Identify which cell holds the provided text, then report its [X, Y] central coordinate. 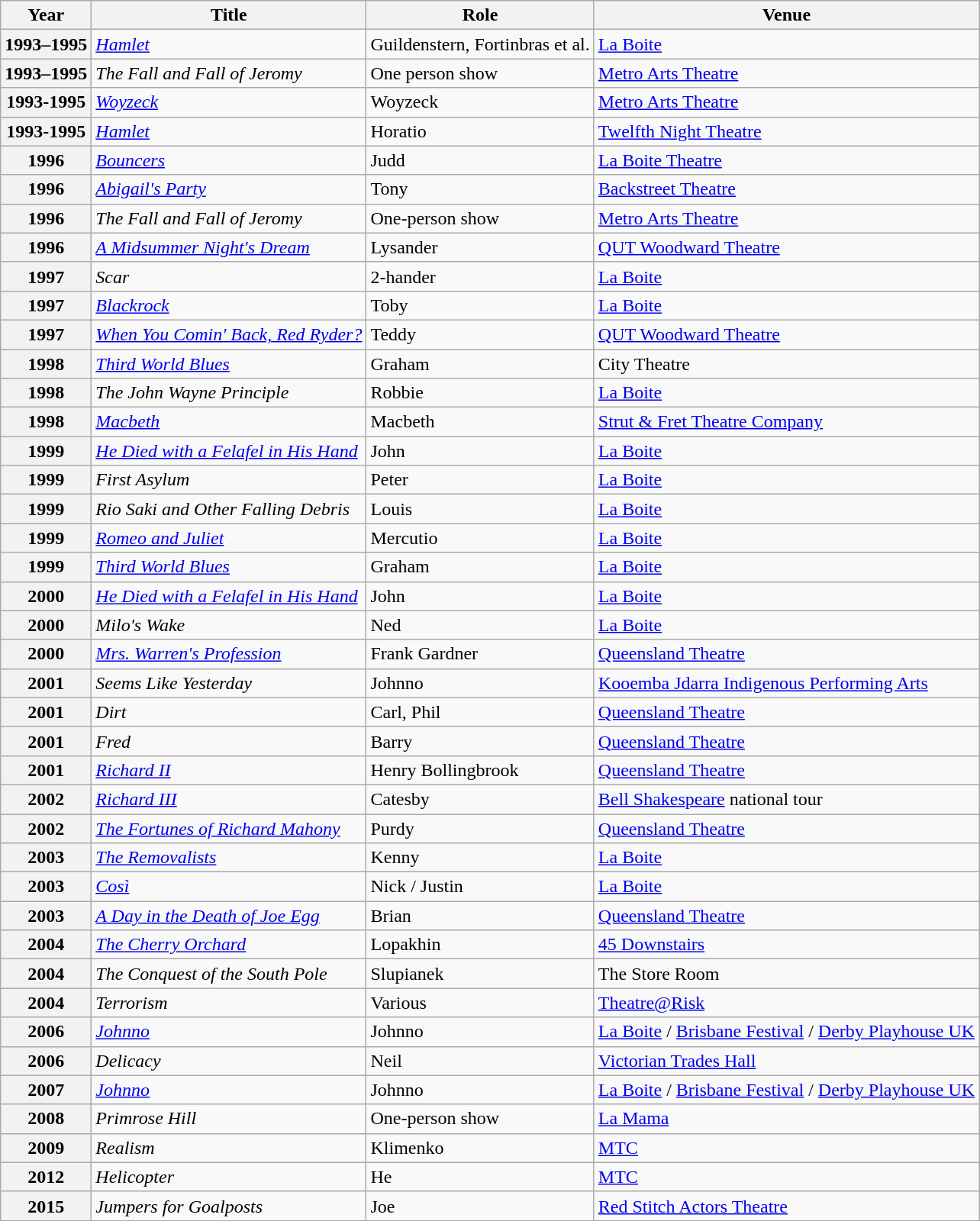
2015 [46, 1206]
Twelfth Night Theatre [786, 131]
La Mama [786, 1119]
Red Stitch Actors Theatre [786, 1206]
Slupianek [480, 974]
Judd [480, 160]
Strut & Fret Theatre Company [786, 422]
Delicacy [229, 1061]
Abigail's Party [229, 189]
Dirt [229, 712]
Fred [229, 741]
Horatio [480, 131]
Louis [480, 509]
Mrs. Warren's Profession [229, 654]
Così [229, 887]
Tony [480, 189]
Year [46, 15]
Realism [229, 1148]
The Removalists [229, 858]
2012 [46, 1177]
Bell Shakespeare national tour [786, 799]
Henry Bollingbrook [480, 770]
One person show [480, 73]
Teddy [480, 334]
Purdy [480, 828]
Victorian Trades Hall [786, 1061]
Helicopter [229, 1177]
Peter [480, 480]
Robbie [480, 393]
The Fortunes of Richard Mahony [229, 828]
Terrorism [229, 1003]
Catesby [480, 799]
Various [480, 1003]
A Midsummer Night's Dream [229, 247]
The Cherry Orchard [229, 945]
Kenny [480, 858]
Venue [786, 15]
Milo's Wake [229, 625]
Backstreet Theatre [786, 189]
The Store Room [786, 974]
Lopakhin [480, 945]
2009 [46, 1148]
Brian [480, 916]
Neil [480, 1061]
He [480, 1177]
45 Downstairs [786, 945]
Jumpers for Goalposts [229, 1206]
Toby [480, 305]
Barry [480, 741]
Title [229, 15]
2007 [46, 1090]
Blackrock [229, 305]
Klimenko [480, 1148]
Theatre@Risk [786, 1003]
When You Comin' Back, Red Ryder? [229, 334]
Role [480, 15]
Richard II [229, 770]
La Boite Theatre [786, 160]
2008 [46, 1119]
Frank Gardner [480, 654]
Ned [480, 625]
Lysander [480, 247]
The Conquest of the South Pole [229, 974]
2-hander [480, 276]
Mercutio [480, 538]
Seems Like Yesterday [229, 683]
Primrose Hill [229, 1119]
Kooemba Jdarra Indigenous Performing Arts [786, 683]
A Day in the Death of Joe Egg [229, 916]
Guildenstern, Fortinbras et al. [480, 44]
The John Wayne Principle [229, 393]
Rio Saki and Other Falling Debris [229, 509]
Romeo and Juliet [229, 538]
Nick / Justin [480, 887]
Richard III [229, 799]
Carl, Phil [480, 712]
Joe [480, 1206]
Scar [229, 276]
Bouncers [229, 160]
City Theatre [786, 364]
First Asylum [229, 480]
